Pinpoint the cell where the given text exists, returning its (x, y) midpoint coordinate. 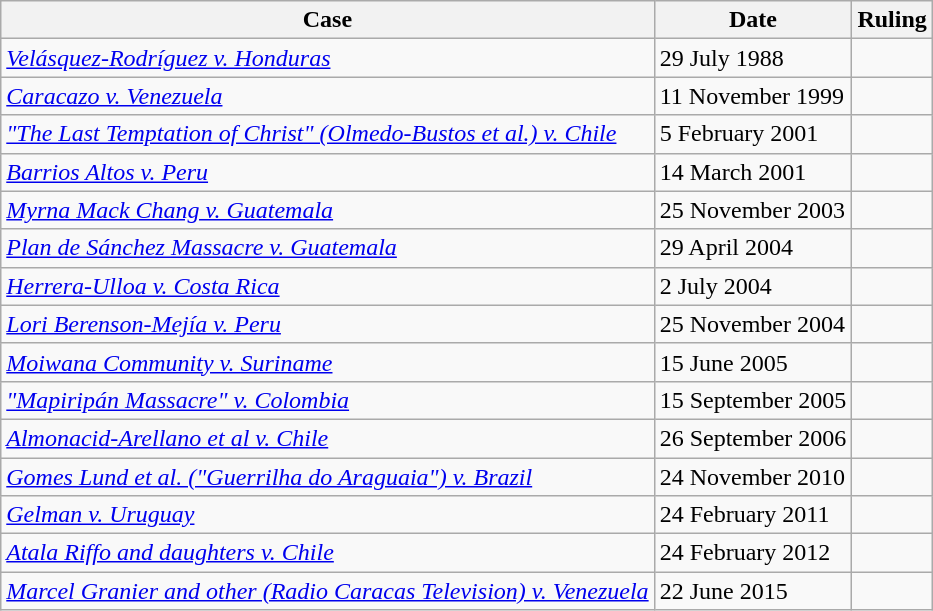
Atala Riffo and daughters v. Chile (328, 553)
14 March 2001 (753, 172)
15 September 2005 (753, 400)
24 November 2010 (753, 477)
Almonacid-Arellano et al v. Chile (328, 438)
29 July 1988 (753, 58)
29 April 2004 (753, 248)
Plan de Sánchez Massacre v. Guatemala (328, 248)
15 June 2005 (753, 362)
Case (328, 20)
25 November 2004 (753, 324)
Caracazo v. Venezuela (328, 96)
"Mapiripán Massacre" v. Colombia (328, 400)
25 November 2003 (753, 210)
"The Last Temptation of Christ" (Olmedo-Bustos et al.) v. Chile (328, 134)
Date (753, 20)
26 September 2006 (753, 438)
Lori Berenson-Mejía v. Peru (328, 324)
22 June 2015 (753, 591)
24 February 2011 (753, 515)
Marcel Granier and other (Radio Caracas Television) v. Venezuela (328, 591)
24 February 2012 (753, 553)
2 July 2004 (753, 286)
Gelman v. Uruguay (328, 515)
Moiwana Community v. Suriname (328, 362)
Barrios Altos v. Peru (328, 172)
Gomes Lund et al. ("Guerrilha do Araguaia") v. Brazil (328, 477)
Ruling (892, 20)
11 November 1999 (753, 96)
Velásquez-Rodríguez v. Honduras (328, 58)
Herrera-Ulloa v. Costa Rica (328, 286)
Myrna Mack Chang v. Guatemala (328, 210)
5 February 2001 (753, 134)
